Scan for the cell matching the given text and deliver its (x, y) coordinate at center. 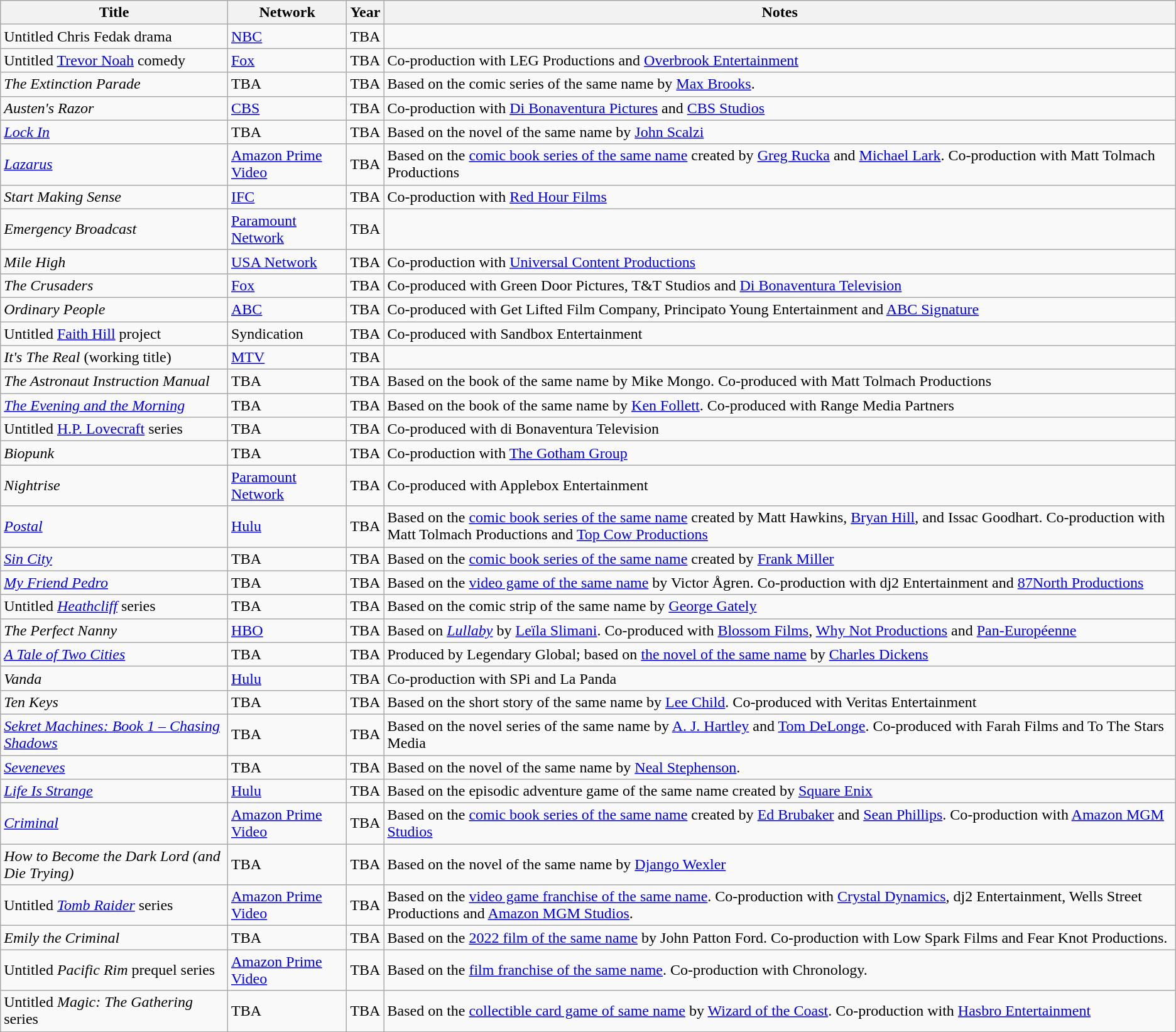
The Astronaut Instruction Manual (114, 382)
USA Network (286, 261)
Co-production with LEG Productions and Overbrook Entertainment (780, 60)
Notes (780, 13)
Co-production with Red Hour Films (780, 197)
Based on the novel of the same name by Django Wexler (780, 865)
Untitled Trevor Noah comedy (114, 60)
The Perfect Nanny (114, 630)
Untitled H.P. Lovecraft series (114, 429)
Based on the comic book series of the same name created by Greg Rucka and Michael Lark. Co-production with Matt Tolmach Productions (780, 165)
Co-produced with Green Door Pictures, T&T Studios and Di Bonaventura Television (780, 285)
Untitled Pacific Rim prequel series (114, 970)
Based on the episodic adventure game of the same name created by Square Enix (780, 791)
Untitled Faith Hill project (114, 334)
The Evening and the Morning (114, 405)
HBO (286, 630)
Co-produced with Sandbox Entertainment (780, 334)
Postal (114, 527)
Based on Lullaby by Leïla Slimani. Co-produced with Blossom Films, Why Not Productions and Pan-Européenne (780, 630)
Network (286, 13)
Untitled Tomb Raider series (114, 905)
Based on the book of the same name by Mike Mongo. Co-produced with Matt Tolmach Productions (780, 382)
Based on the collectible card game of same name by Wizard of the Coast. Co-production with Hasbro Entertainment (780, 1011)
Based on the comic strip of the same name by George Gately (780, 607)
Based on the novel of the same name by John Scalzi (780, 132)
Based on the novel of the same name by Neal Stephenson. (780, 767)
A Tale of Two Cities (114, 654)
CBS (286, 108)
Emergency Broadcast (114, 229)
Co-production with Di Bonaventura Pictures and CBS Studios (780, 108)
My Friend Pedro (114, 583)
Austen's Razor (114, 108)
Based on the comic book series of the same name created by Ed Brubaker and Sean Phillips. Co-production with Amazon MGM Studios (780, 823)
Sekret Machines: Book 1 – Chasing Shadows (114, 734)
It's The Real (working title) (114, 358)
MTV (286, 358)
Biopunk (114, 453)
Nightrise (114, 485)
Co-produced with Applebox Entertainment (780, 485)
Co-produced with di Bonaventura Television (780, 429)
Co-production with SPi and La Panda (780, 678)
Syndication (286, 334)
Based on the film franchise of the same name. Co-production with Chronology. (780, 970)
Based on the book of the same name by Ken Follett. Co-produced with Range Media Partners (780, 405)
ABC (286, 309)
Untitled Heathcliff series (114, 607)
Untitled Magic: The Gathering series (114, 1011)
Co-produced with Get Lifted Film Company, Principato Young Entertainment and ABC Signature (780, 309)
Title (114, 13)
The Extinction Parade (114, 84)
Produced by Legendary Global; based on the novel of the same name by Charles Dickens (780, 654)
Co-production with The Gotham Group (780, 453)
NBC (286, 36)
How to Become the Dark Lord (and Die Trying) (114, 865)
Start Making Sense (114, 197)
The Crusaders (114, 285)
Ten Keys (114, 702)
Based on the comic book series of the same name created by Frank Miller (780, 559)
Year (366, 13)
Based on the comic series of the same name by Max Brooks. (780, 84)
IFC (286, 197)
Ordinary People (114, 309)
Criminal (114, 823)
Based on the video game of the same name by Victor Ågren. Co-production with dj2 Entertainment and 87North Productions (780, 583)
Life Is Strange (114, 791)
Lock In (114, 132)
Vanda (114, 678)
Lazarus (114, 165)
Emily the Criminal (114, 938)
Based on the 2022 film of the same name by John Patton Ford. Co-production with Low Spark Films and Fear Knot Productions. (780, 938)
Based on the novel series of the same name by A. J. Hartley and Tom DeLonge. Co-produced with Farah Films and To The Stars Media (780, 734)
Seveneves (114, 767)
Untitled Chris Fedak drama (114, 36)
Co-production with Universal Content Productions (780, 261)
Sin City (114, 559)
Based on the short story of the same name by Lee Child. Co-produced with Veritas Entertainment (780, 702)
Mile High (114, 261)
